Capture the cell that displays the provided text and extract its (X, Y) central coordinate. 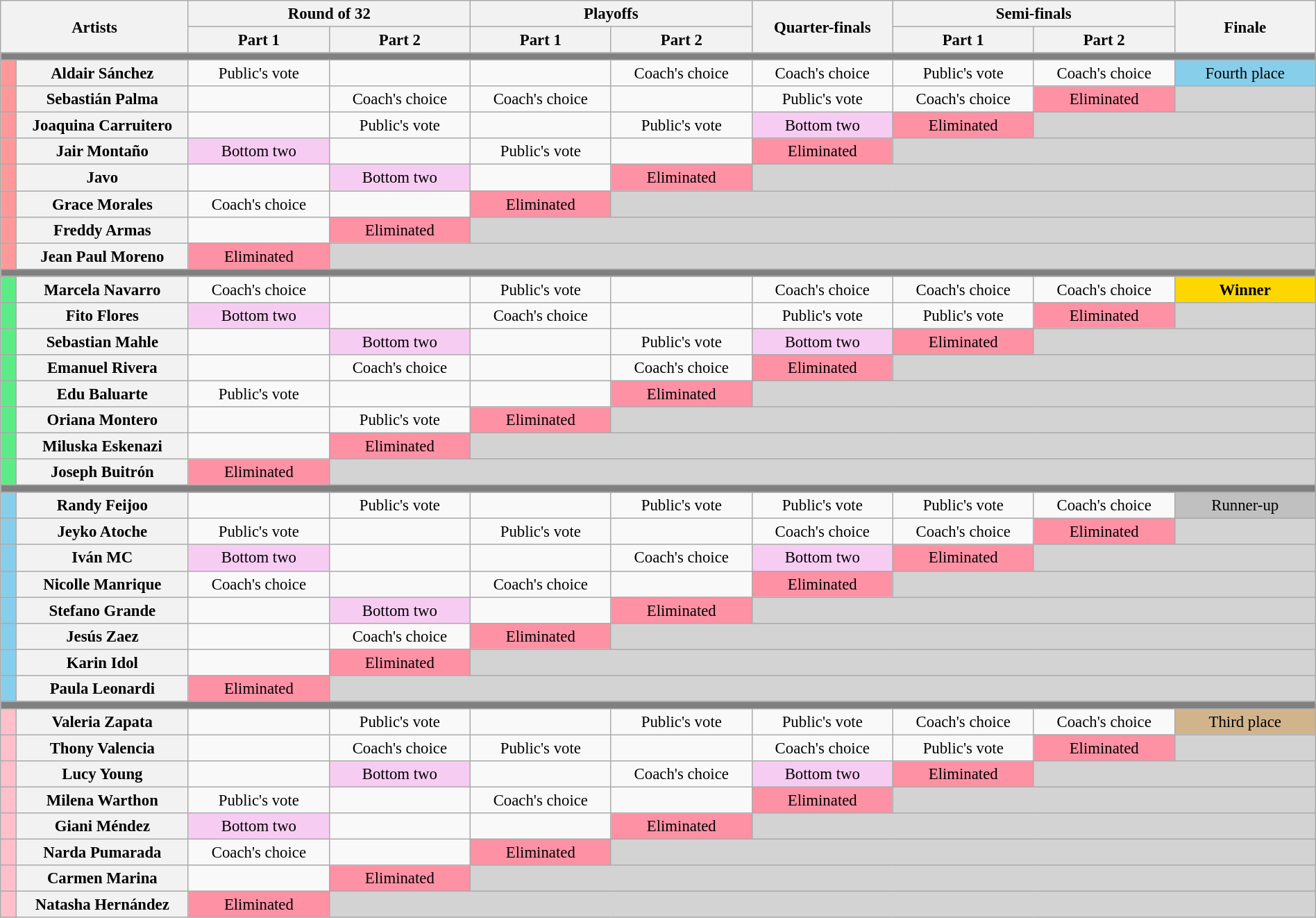
Playoffs (611, 14)
Grace Morales (102, 204)
Miluska Eskenazi (102, 447)
Runner-up (1245, 506)
Carmen Marina (102, 878)
Lucy Young (102, 774)
Paula Leonardi (102, 689)
Milena Warthon (102, 801)
Aldair Sánchez (102, 74)
Thony Valencia (102, 748)
Fito Flores (102, 316)
Round of 32 (329, 14)
Edu Baluarte (102, 394)
Emanuel Rivera (102, 368)
Jair Montaño (102, 152)
Winner (1245, 290)
Nicolle Manrique (102, 584)
Finale (1245, 26)
Sebastián Palma (102, 99)
Marcela Navarro (102, 290)
Karin Idol (102, 662)
Sebastian Mahle (102, 342)
Natasha Hernández (102, 905)
Randy Feijoo (102, 506)
Third place (1245, 722)
Valeria Zapata (102, 722)
Artists (94, 26)
Freddy Armas (102, 230)
Joaquina Carruitero (102, 126)
Fourth place (1245, 74)
Semi-finals (1034, 14)
Jeyko Atoche (102, 532)
Iván MC (102, 558)
Javo (102, 178)
Narda Pumarada (102, 853)
Stefano Grande (102, 610)
Jean Paul Moreno (102, 256)
Jesús Zaez (102, 636)
Quarter-finals (822, 26)
Joseph Buitrón (102, 472)
Giani Méndez (102, 826)
Oriana Montero (102, 420)
